Identify which cell holds the provided text, then report its [X, Y] central coordinate. 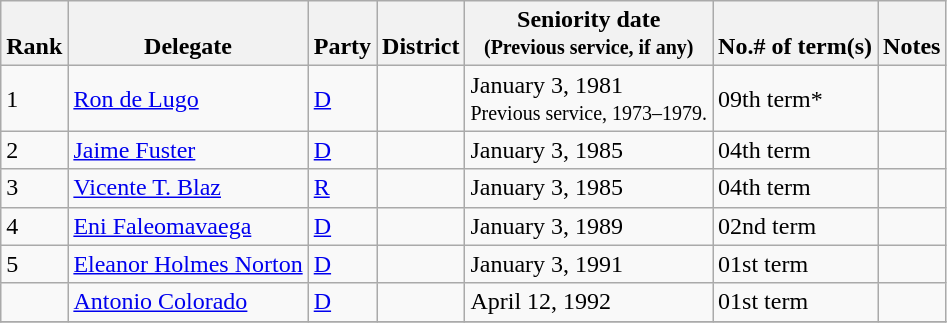
Delegate [188, 34]
Ron de Lugo [188, 98]
Notes [912, 34]
02nd term [796, 226]
District [421, 34]
R [342, 188]
Seniority date(Previous service, if any) [589, 34]
2 [34, 150]
Eleanor Holmes Norton [188, 264]
Vicente T. Blaz [188, 188]
January 3, 1981Previous service, 1973–1979. [589, 98]
4 [34, 226]
January 3, 1991 [589, 264]
Antonio Colorado [188, 302]
3 [34, 188]
Jaime Fuster [188, 150]
1 [34, 98]
January 3, 1989 [589, 226]
No.# of term(s) [796, 34]
April 12, 1992 [589, 302]
Party [342, 34]
5 [34, 264]
09th term* [796, 98]
Rank [34, 34]
Eni Faleomavaega [188, 226]
